From the cell containing the given text, extract its center point as [x, y] coordinate. 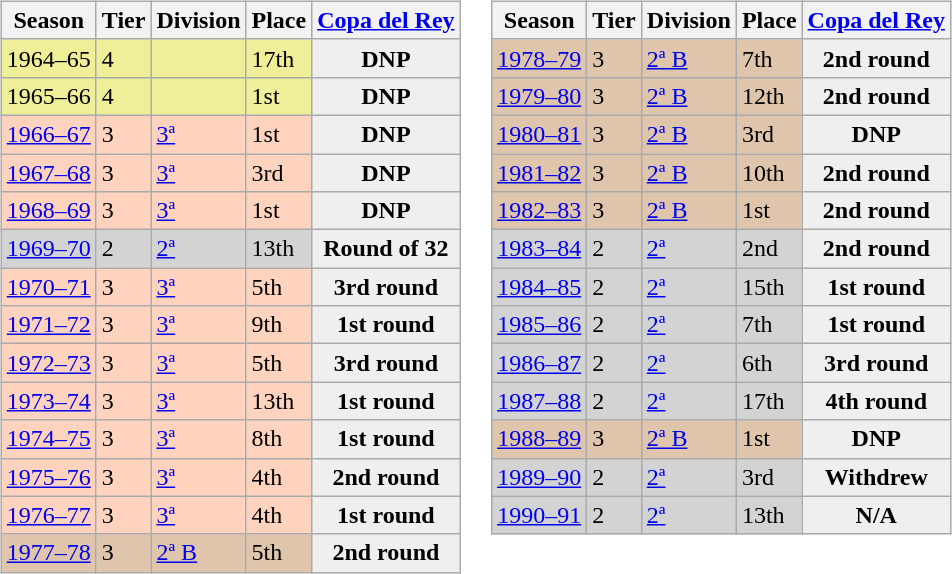
1980–81 [540, 134]
1988–89 [540, 439]
1976–77 [48, 515]
1972–73 [48, 363]
1979–80 [540, 96]
Round of 32 [386, 249]
1971–72 [48, 325]
N/A [876, 515]
1973–74 [48, 401]
1990–91 [540, 515]
12th [769, 96]
1986–87 [540, 363]
1983–84 [540, 249]
1982–83 [540, 211]
9th [279, 325]
1970–71 [48, 287]
10th [769, 173]
1969–70 [48, 249]
1966–67 [48, 134]
1968–69 [48, 211]
8th [279, 439]
1978–79 [540, 58]
1987–88 [540, 401]
1974–75 [48, 439]
4th round [876, 401]
1984–85 [540, 287]
1985–86 [540, 325]
1981–82 [540, 173]
15th [769, 287]
6th [769, 363]
2nd [769, 249]
1967–68 [48, 173]
1975–76 [48, 477]
1977–78 [48, 553]
1964–65 [48, 58]
1965–66 [48, 96]
Withdrew [876, 477]
1989–90 [540, 477]
